Extract the (X, Y) coordinate from the center of the cell holding the provided text.  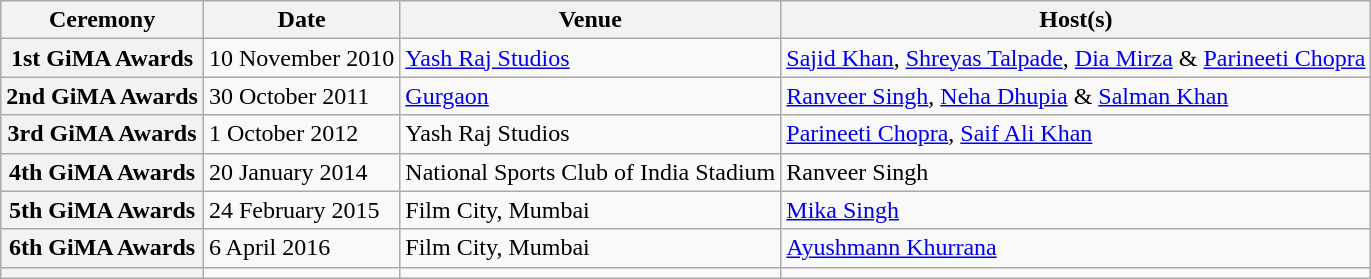
10 November 2010 (301, 58)
2nd GiMA Awards (102, 96)
Gurgaon (590, 96)
Ranveer Singh, Neha Dhupia & Salman Khan (1076, 96)
6th GiMA Awards (102, 248)
Ranveer Singh (1076, 172)
1st GiMA Awards (102, 58)
5th GiMA Awards (102, 210)
24 February 2015 (301, 210)
Venue (590, 20)
Sajid Khan, Shreyas Talpade, Dia Mirza & Parineeti Chopra (1076, 58)
20 January 2014 (301, 172)
Host(s) (1076, 20)
Ayushmann Khurrana (1076, 248)
Parineeti Chopra, Saif Ali Khan (1076, 134)
National Sports Club of India Stadium (590, 172)
30 October 2011 (301, 96)
Date (301, 20)
1 October 2012 (301, 134)
Mika Singh (1076, 210)
4th GiMA Awards (102, 172)
3rd GiMA Awards (102, 134)
6 April 2016 (301, 248)
Ceremony (102, 20)
